Capture the cell that displays the provided text and extract its (x, y) central coordinate. 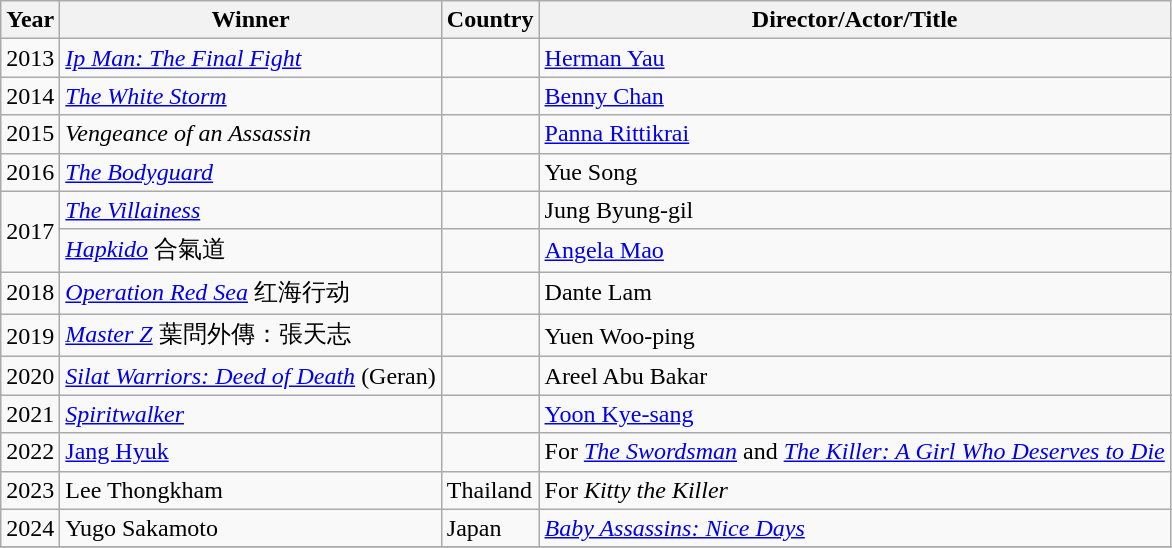
Panna Rittikrai (854, 134)
Lee Thongkham (250, 490)
Benny Chan (854, 96)
Spiritwalker (250, 414)
Silat Warriors: Deed of Death (Geran) (250, 376)
2015 (30, 134)
Vengeance of an Assassin (250, 134)
2018 (30, 294)
Director/Actor/Title (854, 20)
2017 (30, 232)
Yugo Sakamoto (250, 528)
2019 (30, 336)
Jang Hyuk (250, 452)
Japan (490, 528)
Operation Red Sea 红海行动 (250, 294)
Hapkido 合氣道 (250, 250)
Ip Man: The Final Fight (250, 58)
Winner (250, 20)
2013 (30, 58)
2014 (30, 96)
The Bodyguard (250, 172)
Year (30, 20)
Yuen Woo-ping (854, 336)
Yoon Kye-sang (854, 414)
Thailand (490, 490)
Herman Yau (854, 58)
For Kitty the Killer (854, 490)
Country (490, 20)
2024 (30, 528)
2020 (30, 376)
2021 (30, 414)
The Villainess (250, 210)
The White Storm (250, 96)
Jung Byung-gil (854, 210)
2016 (30, 172)
2022 (30, 452)
Areel Abu Bakar (854, 376)
Baby Assassins: Nice Days (854, 528)
2023 (30, 490)
Master Z 葉問外傳：張天志 (250, 336)
For The Swordsman and The Killer: A Girl Who Deserves to Die (854, 452)
Dante Lam (854, 294)
Yue Song (854, 172)
Angela Mao (854, 250)
